Determine the [x, y] coordinate at the center of the cell enclosing the given text.  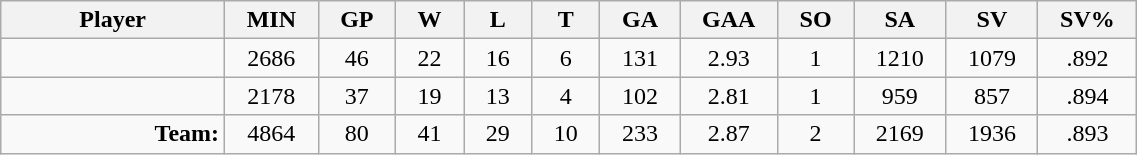
1936 [992, 134]
W [430, 20]
4864 [272, 134]
GA [640, 20]
2.87 [728, 134]
10 [566, 134]
2178 [272, 96]
2686 [272, 58]
Team: [113, 134]
16 [498, 58]
857 [992, 96]
2 [816, 134]
13 [498, 96]
6 [566, 58]
2.81 [728, 96]
4 [566, 96]
SA [900, 20]
233 [640, 134]
131 [640, 58]
1210 [900, 58]
SV% [1088, 20]
MIN [272, 20]
.893 [1088, 134]
.894 [1088, 96]
1079 [992, 58]
37 [356, 96]
29 [498, 134]
T [566, 20]
102 [640, 96]
2169 [900, 134]
959 [900, 96]
Player [113, 20]
19 [430, 96]
.892 [1088, 58]
SO [816, 20]
SV [992, 20]
22 [430, 58]
46 [356, 58]
GP [356, 20]
GAA [728, 20]
80 [356, 134]
2.93 [728, 58]
41 [430, 134]
L [498, 20]
